Pinpoint the cell where the given text exists, returning its (X, Y) midpoint coordinate. 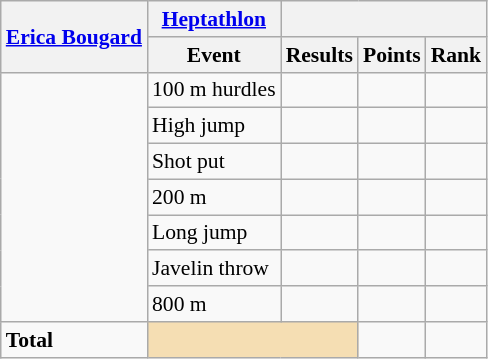
Rank (456, 55)
Long jump (214, 233)
Shot put (214, 162)
Event (214, 55)
Erica Bougard (74, 36)
High jump (214, 126)
Javelin throw (214, 269)
800 m (214, 304)
Total (74, 340)
Heptathlon (214, 19)
100 m hurdles (214, 90)
Results (320, 55)
200 m (214, 197)
Points (392, 55)
